Output the (X, Y) coordinate of the center of the cell containing the given text.  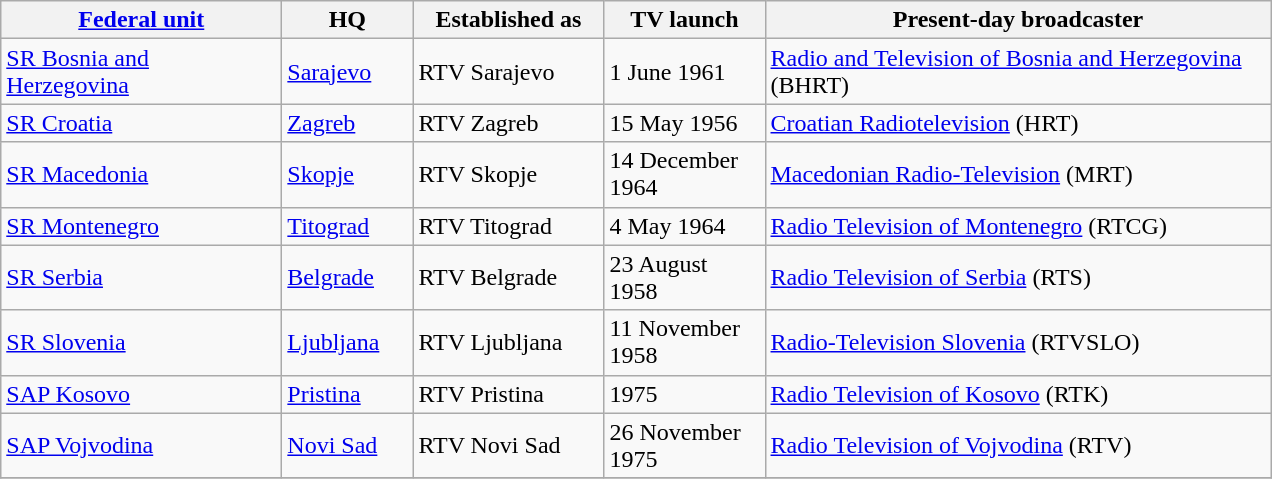
SAP Kosovo (142, 394)
Federal unit (142, 20)
Zagreb (348, 123)
11 November 1958 (684, 342)
RTV Ljubljana (508, 342)
1 June 1961 (684, 72)
RTV Skopje (508, 174)
SR Macedonia (142, 174)
TV launch (684, 20)
Radio Television of Vojvodina (RTV) (1018, 446)
15 May 1956 (684, 123)
SR Croatia (142, 123)
Macedonian Radio-Television (MRT) (1018, 174)
RTV Zagreb (508, 123)
Croatian Radiotelevision (HRT) (1018, 123)
Novi Sad (348, 446)
SR Slovenia (142, 342)
Skopje (348, 174)
Radio and Television of Bosnia and Herzegovina (BHRT) (1018, 72)
Radio Television of Kosovo (RTK) (1018, 394)
SAP Vojvodina (142, 446)
Titograd (348, 226)
14 December 1964 (684, 174)
Belgrade (348, 278)
Present-day broadcaster (1018, 20)
SR Bosnia and Herzegovina (142, 72)
RTV Sarajevo (508, 72)
23 August 1958 (684, 278)
Ljubljana (348, 342)
1975 (684, 394)
SR Montenegro (142, 226)
HQ (348, 20)
RTV Pristina (508, 394)
Established as (508, 20)
26 November 1975 (684, 446)
RTV Belgrade (508, 278)
Sarajevo (348, 72)
Pristina (348, 394)
RTV Novi Sad (508, 446)
Radio Television of Serbia (RTS) (1018, 278)
RTV Titograd (508, 226)
Radio Television of Montenegro (RTCG) (1018, 226)
Radio-Television Slovenia (RTVSLO) (1018, 342)
4 May 1964 (684, 226)
SR Serbia (142, 278)
